From the cell containing the given text, extract its center point as (x, y) coordinate. 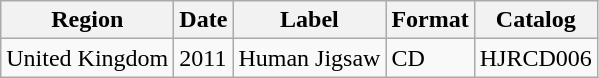
Region (88, 20)
2011 (204, 58)
Human Jigsaw (310, 58)
Catalog (536, 20)
HJRCD006 (536, 58)
Label (310, 20)
United Kingdom (88, 58)
Format (430, 20)
CD (430, 58)
Date (204, 20)
